Detect which cell encompasses the target text, then output its [X, Y] center coordinate. 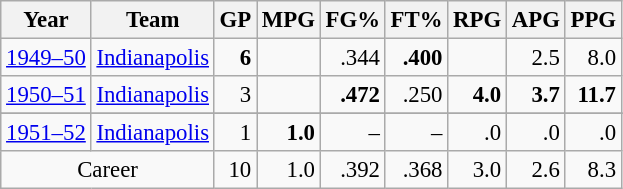
RPG [478, 20]
3.0 [478, 170]
1950–51 [46, 95]
2.5 [536, 58]
11.7 [593, 95]
APG [536, 20]
8.3 [593, 170]
Career [108, 170]
.472 [352, 95]
3 [235, 95]
Team [152, 20]
GP [235, 20]
.400 [416, 58]
1951–52 [46, 133]
4.0 [478, 95]
FT% [416, 20]
1 [235, 133]
1949–50 [46, 58]
.368 [416, 170]
8.0 [593, 58]
2.6 [536, 170]
3.7 [536, 95]
.392 [352, 170]
.250 [416, 95]
6 [235, 58]
10 [235, 170]
MPG [289, 20]
PPG [593, 20]
FG% [352, 20]
.344 [352, 58]
Year [46, 20]
